For the text-containing cell, return its midpoint in (x, y) coordinate format. 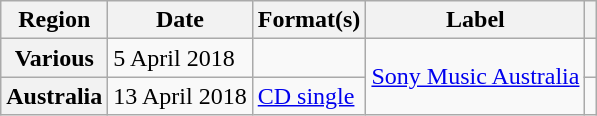
Various (54, 58)
Australia (54, 96)
Region (54, 20)
Format(s) (309, 20)
13 April 2018 (180, 96)
Date (180, 20)
Sony Music Australia (476, 77)
CD single (309, 96)
5 April 2018 (180, 58)
Label (476, 20)
